Detect which cell encompasses the target text, then output its [x, y] center coordinate. 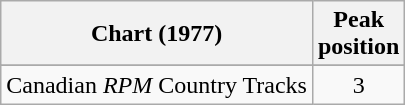
Peakposition [358, 34]
3 [358, 85]
Chart (1977) [157, 34]
Canadian RPM Country Tracks [157, 85]
